Identify which cell holds the provided text, then report its (x, y) central coordinate. 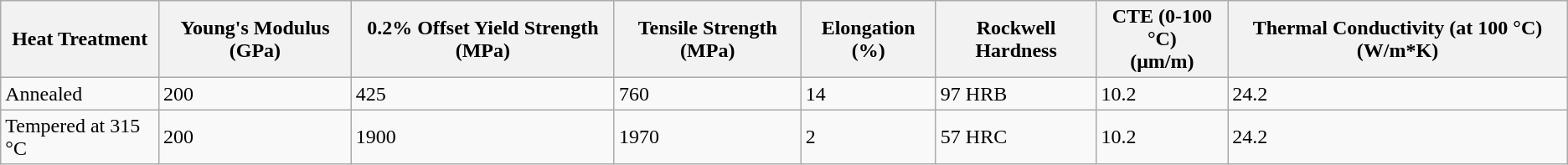
Heat Treatment (80, 39)
760 (707, 94)
1970 (707, 137)
0.2% Offset Yield Strength (MPa) (482, 39)
Young's Modulus (GPa) (255, 39)
Thermal Conductivity (at 100 °C) (W/m*K) (1398, 39)
425 (482, 94)
Rockwell Hardness (1016, 39)
Elongation (%) (868, 39)
14 (868, 94)
2 (868, 137)
1900 (482, 137)
Tempered at 315 °C (80, 137)
CTE (0-100 °C)(μm/m) (1163, 39)
Annealed (80, 94)
Tensile Strength (MPa) (707, 39)
97 HRB (1016, 94)
57 HRC (1016, 137)
